Return (X, Y) of the center of cell containing provided text 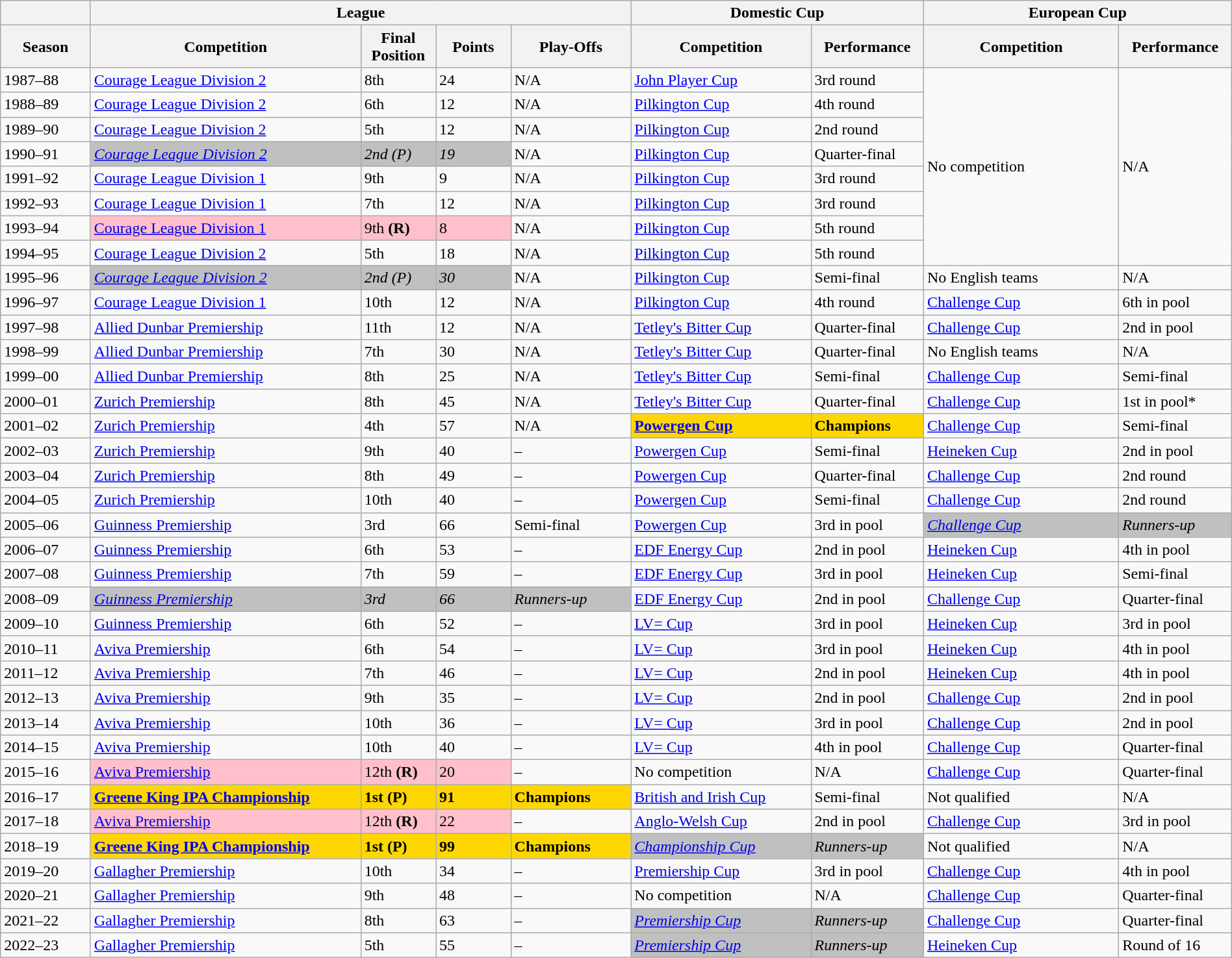
Domestic Cup (777, 13)
1996–97 (45, 302)
1997–98 (45, 327)
European Cup (1077, 13)
2016–17 (45, 797)
2008–09 (45, 599)
63 (473, 920)
2002–03 (45, 451)
25 (473, 377)
34 (473, 871)
2013–14 (45, 723)
2007–08 (45, 574)
1995–96 (45, 277)
2003–04 (45, 475)
1988–89 (45, 105)
2021–22 (45, 920)
49 (473, 475)
53 (473, 549)
Championship Cup (721, 846)
2001–02 (45, 426)
11th (398, 327)
2011–12 (45, 673)
46 (473, 673)
2012–13 (45, 698)
2014–15 (45, 748)
4th (398, 426)
24 (473, 80)
1994–95 (45, 253)
9 (473, 179)
36 (473, 723)
2006–07 (45, 549)
1993–94 (45, 228)
2020–21 (45, 896)
John Player Cup (721, 80)
45 (473, 401)
9th (R) (398, 228)
19 (473, 154)
2010–11 (45, 648)
1990–91 (45, 154)
2009–10 (45, 624)
22 (473, 822)
1987–88 (45, 80)
2017–18 (45, 822)
35 (473, 698)
1989–90 (45, 129)
52 (473, 624)
1st in pool* (1175, 401)
1992–93 (45, 203)
57 (473, 426)
Points (473, 47)
1991–92 (45, 179)
55 (473, 945)
18 (473, 253)
2000–01 (45, 401)
Round of 16 (1175, 945)
League (361, 13)
1999–00 (45, 377)
8 (473, 228)
99 (473, 846)
2005–06 (45, 525)
Anglo-Welsh Cup (721, 822)
2015–16 (45, 772)
91 (473, 797)
48 (473, 896)
20 (473, 772)
2019–20 (45, 871)
2022–23 (45, 945)
British and Irish Cup (721, 797)
2018–19 (45, 846)
Play-Offs (571, 47)
6th in pool (1175, 302)
Season (45, 47)
59 (473, 574)
1998–99 (45, 352)
2004–05 (45, 500)
Final Position (398, 47)
54 (473, 648)
